Return [X, Y] of the center of cell containing provided text 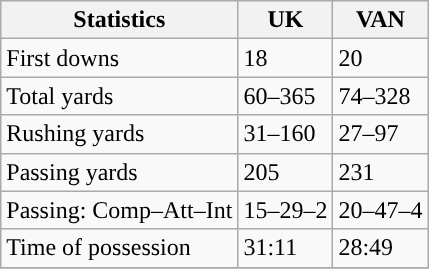
31:11 [286, 248]
VAN [380, 20]
Time of possession [120, 248]
231 [380, 172]
UK [286, 20]
15–29–2 [286, 210]
20 [380, 58]
Total yards [120, 96]
31–160 [286, 134]
60–365 [286, 96]
Passing yards [120, 172]
27–97 [380, 134]
Passing: Comp–Att–Int [120, 210]
20–47–4 [380, 210]
28:49 [380, 248]
Rushing yards [120, 134]
74–328 [380, 96]
205 [286, 172]
First downs [120, 58]
18 [286, 58]
Statistics [120, 20]
